Return the [X, Y] coordinate for the center point of the cell that contains the specified text.  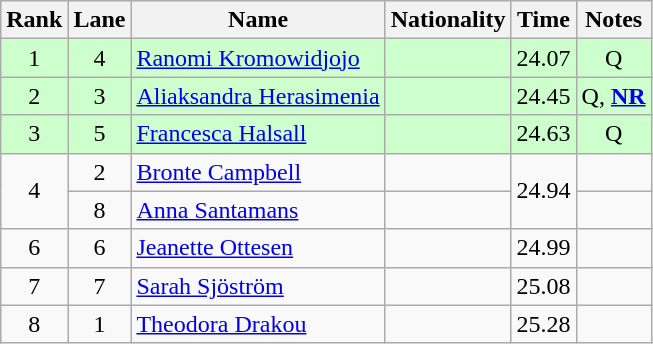
Time [544, 20]
Lane [100, 20]
24.07 [544, 58]
24.99 [544, 248]
Q, NR [614, 96]
Notes [614, 20]
Sarah Sjöström [258, 286]
Nationality [448, 20]
Aliaksandra Herasimenia [258, 96]
25.08 [544, 286]
Jeanette Ottesen [258, 248]
25.28 [544, 324]
Ranomi Kromowidjojo [258, 58]
Anna Santamans [258, 210]
Francesca Halsall [258, 134]
24.94 [544, 191]
Theodora Drakou [258, 324]
24.63 [544, 134]
Name [258, 20]
5 [100, 134]
Rank [34, 20]
24.45 [544, 96]
Bronte Campbell [258, 172]
